Return [x, y] of the center of cell containing provided text 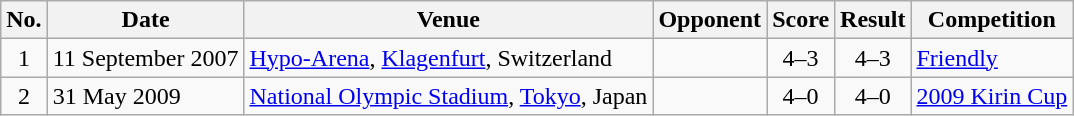
Score [801, 20]
Opponent [710, 20]
National Olympic Stadium, Tokyo, Japan [448, 96]
11 September 2007 [146, 58]
2 [24, 96]
31 May 2009 [146, 96]
Competition [992, 20]
Friendly [992, 58]
Hypo-Arena, Klagenfurt, Switzerland [448, 58]
1 [24, 58]
No. [24, 20]
2009 Kirin Cup [992, 96]
Date [146, 20]
Result [873, 20]
Venue [448, 20]
